Return the [x, y] coordinate for the center point of the cell that contains the specified text.  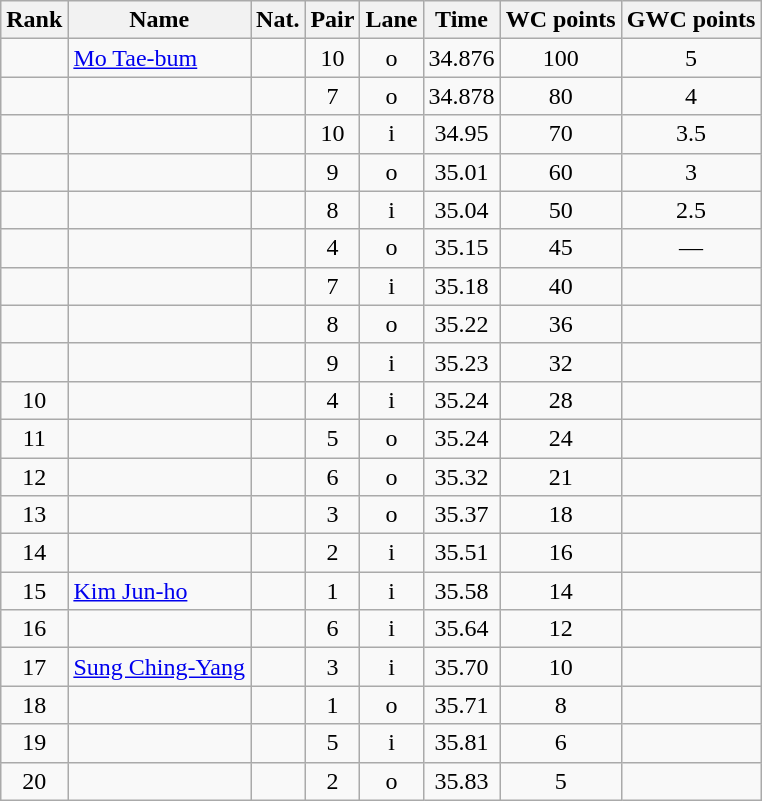
34.878 [462, 96]
35.83 [462, 781]
21 [560, 477]
13 [34, 515]
11 [34, 438]
35.81 [462, 743]
GWC points [691, 20]
Mo Tae-bum [160, 58]
15 [34, 591]
35.70 [462, 667]
35.71 [462, 705]
Nat. [278, 20]
Kim Jun-ho [160, 591]
40 [560, 286]
Time [462, 20]
35.15 [462, 248]
Pair [332, 20]
24 [560, 438]
35.64 [462, 629]
35.37 [462, 515]
17 [34, 667]
45 [560, 248]
34.876 [462, 58]
Rank [34, 20]
35.23 [462, 362]
35.04 [462, 210]
70 [560, 134]
Name [160, 20]
Sung Ching-Yang [160, 667]
WC points [560, 20]
50 [560, 210]
— [691, 248]
35.58 [462, 591]
35.51 [462, 553]
19 [34, 743]
35.22 [462, 324]
35.01 [462, 172]
100 [560, 58]
28 [560, 400]
Lane [392, 20]
3.5 [691, 134]
35.32 [462, 477]
80 [560, 96]
35.18 [462, 286]
60 [560, 172]
32 [560, 362]
34.95 [462, 134]
2.5 [691, 210]
36 [560, 324]
20 [34, 781]
